Return [x, y] of the center of cell containing provided text 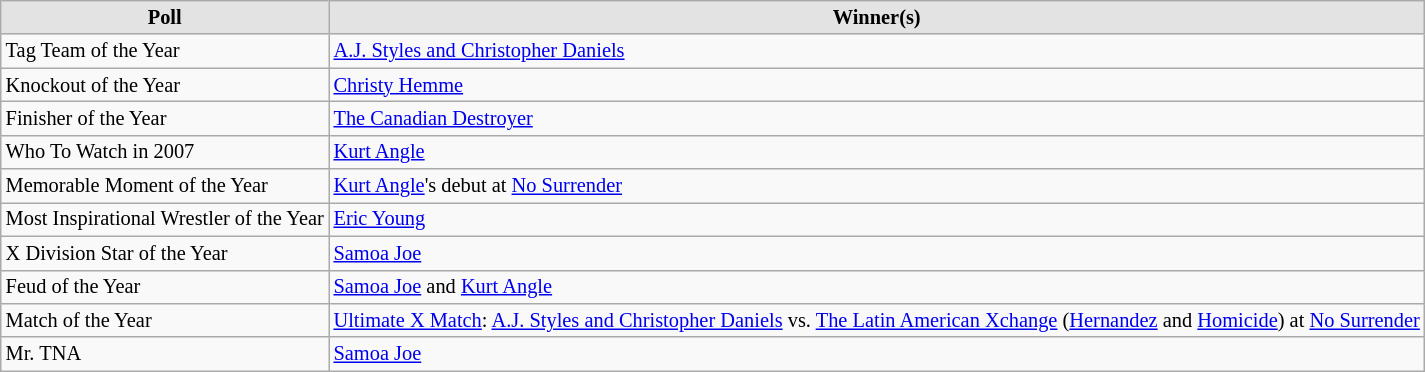
Samoa Joe and Kurt Angle [877, 287]
Tag Team of the Year [165, 51]
Knockout of the Year [165, 85]
Match of the Year [165, 320]
X Division Star of the Year [165, 253]
A.J. Styles and Christopher Daniels [877, 51]
Ultimate X Match: A.J. Styles and Christopher Daniels vs. The Latin American Xchange (Hernandez and Homicide) at No Surrender [877, 320]
Mr. TNA [165, 354]
Christy Hemme [877, 85]
Feud of the Year [165, 287]
The Canadian Destroyer [877, 118]
Poll [165, 17]
Who To Watch in 2007 [165, 152]
Eric Young [877, 219]
Kurt Angle [877, 152]
Most Inspirational Wrestler of the Year [165, 219]
Memorable Moment of the Year [165, 186]
Winner(s) [877, 17]
Kurt Angle's debut at No Surrender [877, 186]
Finisher of the Year [165, 118]
